Find where the given text appears and provide that cell's center as [X, Y] coordinate. 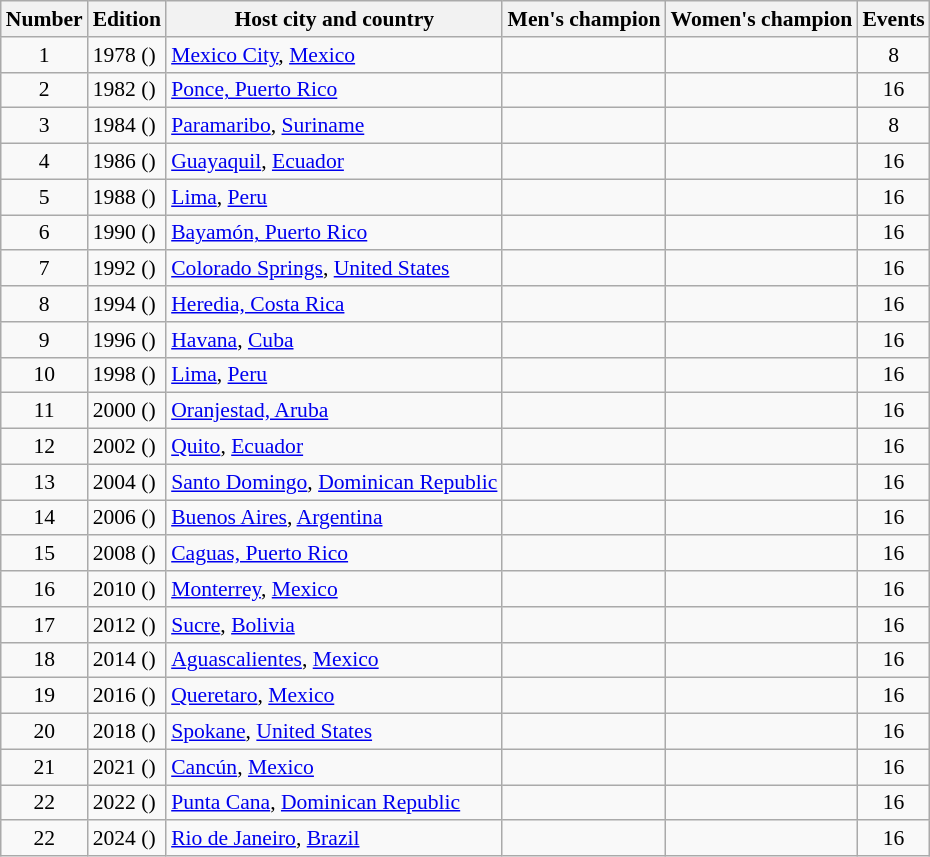
Number [44, 19]
Edition [128, 19]
4 [44, 162]
Women's champion [762, 19]
1990 () [128, 233]
Host city and country [334, 19]
2 [44, 90]
2021 () [128, 767]
Guayaquil, Ecuador [334, 162]
2006 () [128, 518]
Ponce, Puerto Rico [334, 90]
Aguascalientes, Mexico [334, 660]
11 [44, 411]
15 [44, 554]
1982 () [128, 90]
1 [44, 55]
Rio de Janeiro, Brazil [334, 839]
Cancún, Mexico [334, 767]
Punta Cana, Dominican Republic [334, 803]
Events [893, 19]
2018 () [128, 732]
2000 () [128, 411]
Spokane, United States [334, 732]
5 [44, 197]
2024 () [128, 839]
Paramaribo, Suriname [334, 126]
Havana, Cuba [334, 340]
1978 () [128, 55]
1994 () [128, 304]
Queretaro, Mexico [334, 696]
2012 () [128, 625]
3 [44, 126]
1996 () [128, 340]
Buenos Aires, Argentina [334, 518]
Men's champion [584, 19]
2022 () [128, 803]
Sucre, Bolivia [334, 625]
19 [44, 696]
6 [44, 233]
2004 () [128, 482]
2008 () [128, 554]
2002 () [128, 447]
1992 () [128, 269]
14 [44, 518]
13 [44, 482]
10 [44, 375]
Mexico City, Mexico [334, 55]
Bayamón, Puerto Rico [334, 233]
Colorado Springs, United States [334, 269]
1998 () [128, 375]
2010 () [128, 589]
Monterrey, Mexico [334, 589]
Quito, Ecuador [334, 447]
Oranjestad, Aruba [334, 411]
1984 () [128, 126]
1986 () [128, 162]
18 [44, 660]
17 [44, 625]
Santo Domingo, Dominican Republic [334, 482]
21 [44, 767]
1988 () [128, 197]
Caguas, Puerto Rico [334, 554]
7 [44, 269]
2014 () [128, 660]
Heredia, Costa Rica [334, 304]
9 [44, 340]
20 [44, 732]
12 [44, 447]
2016 () [128, 696]
